Find where the given text appears and provide that cell's center as (X, Y) coordinate. 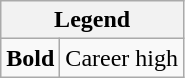
Legend (92, 20)
Career high (122, 58)
Bold (30, 58)
